From the cell containing the given text, extract its center point as (X, Y) coordinate. 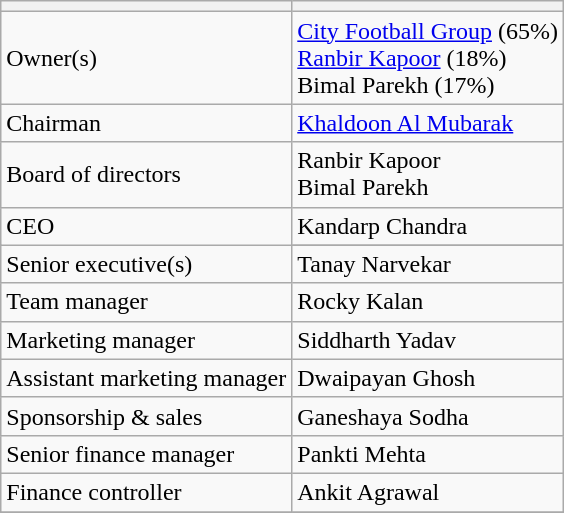
Siddharth Yadav (428, 340)
Senior finance manager (146, 454)
CEO (146, 226)
Board of directors (146, 174)
Ganeshaya Sodha (428, 416)
Ankit Agrawal (428, 492)
Chairman (146, 123)
Ranbir Kapoor Bimal Parekh (428, 174)
Dwaipayan Ghosh (428, 378)
Khaldoon Al Mubarak (428, 123)
Pankti Mehta (428, 454)
Senior executive(s) (146, 264)
Assistant marketing manager (146, 378)
Kandarp Chandra (428, 226)
Rocky Kalan (428, 302)
City Football Group (65%) Ranbir Kapoor (18%) Bimal Parekh (17%) (428, 58)
Team manager (146, 302)
Sponsorship & sales (146, 416)
Owner(s) (146, 58)
Marketing manager (146, 340)
Finance controller (146, 492)
Tanay Narvekar (428, 264)
